Provide the [x, y] coordinate of the cell's center where the given text is located.  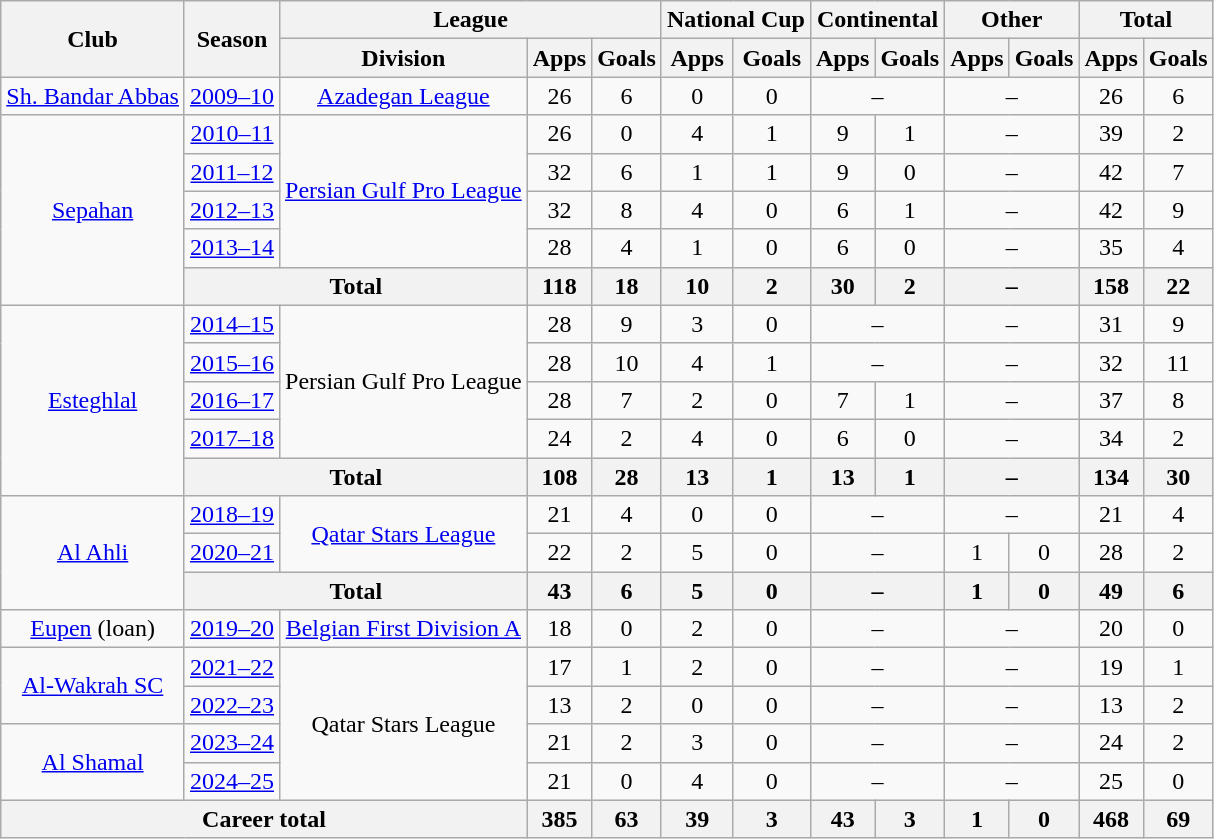
2012–13 [232, 210]
Belgian First Division A [404, 629]
2010–11 [232, 134]
Club [93, 39]
2021–22 [232, 667]
2020–21 [232, 553]
Division [404, 58]
National Cup [736, 20]
468 [1111, 819]
2016–17 [232, 400]
49 [1111, 591]
158 [1111, 286]
69 [1178, 819]
108 [559, 477]
2014–15 [232, 324]
2011–12 [232, 172]
2013–14 [232, 248]
134 [1111, 477]
2019–20 [232, 629]
20 [1111, 629]
Al Ahli [93, 553]
19 [1111, 667]
Azadegan League [404, 96]
Sepahan [93, 210]
Continental [877, 20]
385 [559, 819]
11 [1178, 362]
Esteghlal [93, 400]
Season [232, 39]
17 [559, 667]
2015–16 [232, 362]
Eupen (loan) [93, 629]
League [471, 20]
37 [1111, 400]
35 [1111, 248]
2022–23 [232, 705]
25 [1111, 781]
2017–18 [232, 438]
Al Shamal [93, 762]
2024–25 [232, 781]
63 [627, 819]
31 [1111, 324]
2018–19 [232, 515]
2009–10 [232, 96]
Sh. Bandar Abbas [93, 96]
Other [1012, 20]
Al-Wakrah SC [93, 686]
118 [559, 286]
34 [1111, 438]
2023–24 [232, 743]
Career total [264, 819]
